Detect which cell encompasses the target text, then output its (x, y) center coordinate. 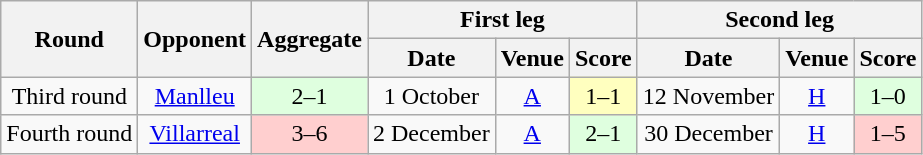
Second leg (780, 20)
Aggregate (310, 39)
1 October (432, 96)
Villarreal (195, 134)
1–1 (603, 96)
30 December (708, 134)
Third round (70, 96)
Round (70, 39)
12 November (708, 96)
1–0 (888, 96)
1–5 (888, 134)
First leg (503, 20)
2 December (432, 134)
Manlleu (195, 96)
Fourth round (70, 134)
3–6 (310, 134)
Opponent (195, 39)
